Identify which cell holds the provided text, then report its [x, y] central coordinate. 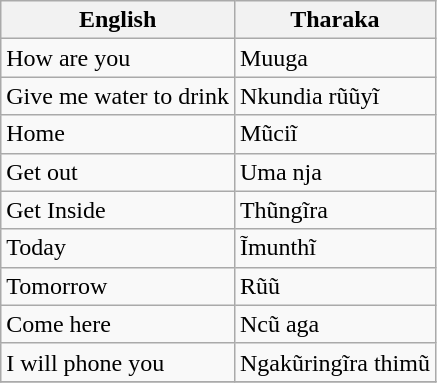
Uma nja [334, 172]
Ngakũringĩra thimũ [334, 362]
Get out [118, 172]
Today [118, 248]
Ĩmunthĩ [334, 248]
Nkundia rũũyĩ [334, 96]
Thũngĩra [334, 210]
Get Inside [118, 210]
English [118, 20]
Ncũ aga [334, 324]
Home [118, 134]
Tharaka [334, 20]
How are you [118, 58]
Rũũ [334, 286]
I will phone you [118, 362]
Muuga [334, 58]
Give me water to drink [118, 96]
Come here [118, 324]
Tomorrow [118, 286]
Mũciĩ [334, 134]
